Locate the cell with the specified text and output its [X, Y] center coordinate. 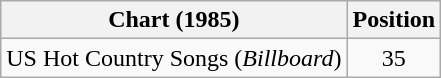
Chart (1985) [174, 20]
35 [394, 58]
US Hot Country Songs (Billboard) [174, 58]
Position [394, 20]
